Determine the [x, y] coordinate at the center of the cell enclosing the given text.  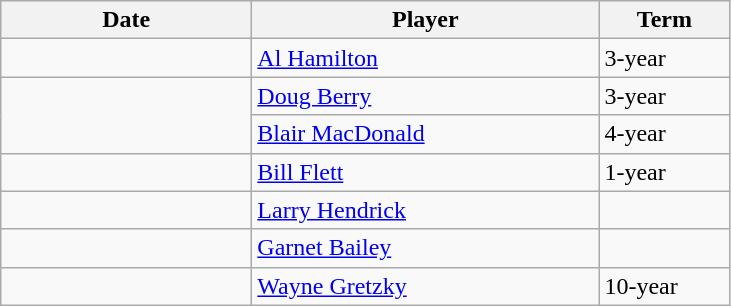
Player [426, 20]
Wayne Gretzky [426, 286]
Blair MacDonald [426, 134]
Term [664, 20]
4-year [664, 134]
Larry Hendrick [426, 210]
Al Hamilton [426, 58]
10-year [664, 286]
Garnet Bailey [426, 248]
1-year [664, 172]
Doug Berry [426, 96]
Date [126, 20]
Bill Flett [426, 172]
